Return [x, y] of the center of cell containing provided text 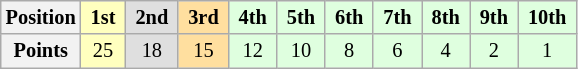
4th [253, 17]
7th [397, 17]
2nd [152, 17]
8th [446, 17]
4 [446, 51]
Points [41, 51]
15 [203, 51]
12 [253, 51]
1 [547, 51]
10 [301, 51]
6th [349, 17]
6 [397, 51]
5th [301, 17]
8 [349, 51]
3rd [203, 17]
25 [104, 51]
18 [152, 51]
10th [547, 17]
2 [494, 51]
9th [494, 17]
1st [104, 17]
Position [41, 17]
